Determine the [X, Y] coordinate at the center of the cell enclosing the given text.  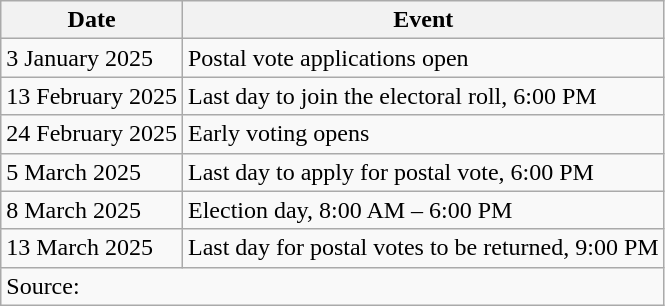
Event [423, 20]
13 March 2025 [92, 248]
Last day to join the electoral roll, 6:00 PM [423, 96]
Early voting opens [423, 134]
24 February 2025 [92, 134]
8 March 2025 [92, 210]
Election day, 8:00 AM – 6:00 PM [423, 210]
Date [92, 20]
Last day for postal votes to be returned, 9:00 PM [423, 248]
5 March 2025 [92, 172]
13 February 2025 [92, 96]
Source: [332, 286]
Last day to apply for postal vote, 6:00 PM [423, 172]
Postal vote applications open [423, 58]
3 January 2025 [92, 58]
